Determine the (X, Y) coordinate at the center of the cell enclosing the given text.  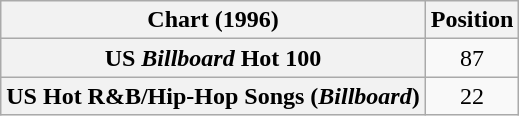
87 (472, 58)
US Hot R&B/Hip-Hop Songs (Billboard) (213, 96)
US Billboard Hot 100 (213, 58)
22 (472, 96)
Position (472, 20)
Chart (1996) (213, 20)
